Scan for the cell matching the given text and deliver its (x, y) coordinate at center. 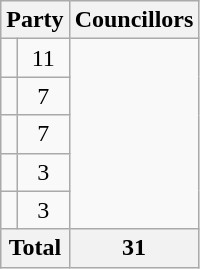
31 (134, 248)
11 (43, 58)
Total (35, 248)
Councillors (134, 20)
Party (35, 20)
